Identify which cell holds the provided text, then report its [X, Y] central coordinate. 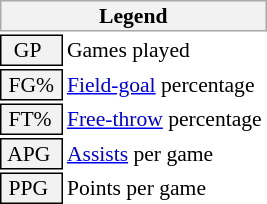
FT% [31, 120]
Legend [134, 16]
GP [31, 50]
APG [31, 154]
Assists per game [166, 154]
Field-goal percentage [166, 85]
FG% [31, 85]
PPG [31, 188]
Free-throw percentage [166, 120]
Games played [166, 50]
Points per game [166, 188]
